Find where the given text appears and provide that cell's center as (X, Y) coordinate. 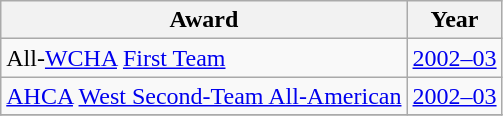
Award (204, 20)
Year (454, 20)
All-WCHA First Team (204, 58)
AHCA West Second-Team All-American (204, 96)
